Locate the cell with the specified text and output its [x, y] center coordinate. 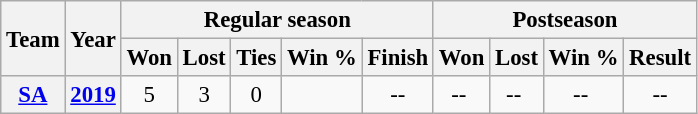
5 [149, 95]
0 [256, 95]
Finish [398, 58]
2019 [93, 95]
Year [93, 38]
Team [33, 38]
3 [204, 95]
SA [33, 95]
Result [660, 58]
Ties [256, 58]
Postseason [564, 20]
Regular season [277, 20]
